Extract the (X, Y) coordinate from the center of the cell holding the provided text.  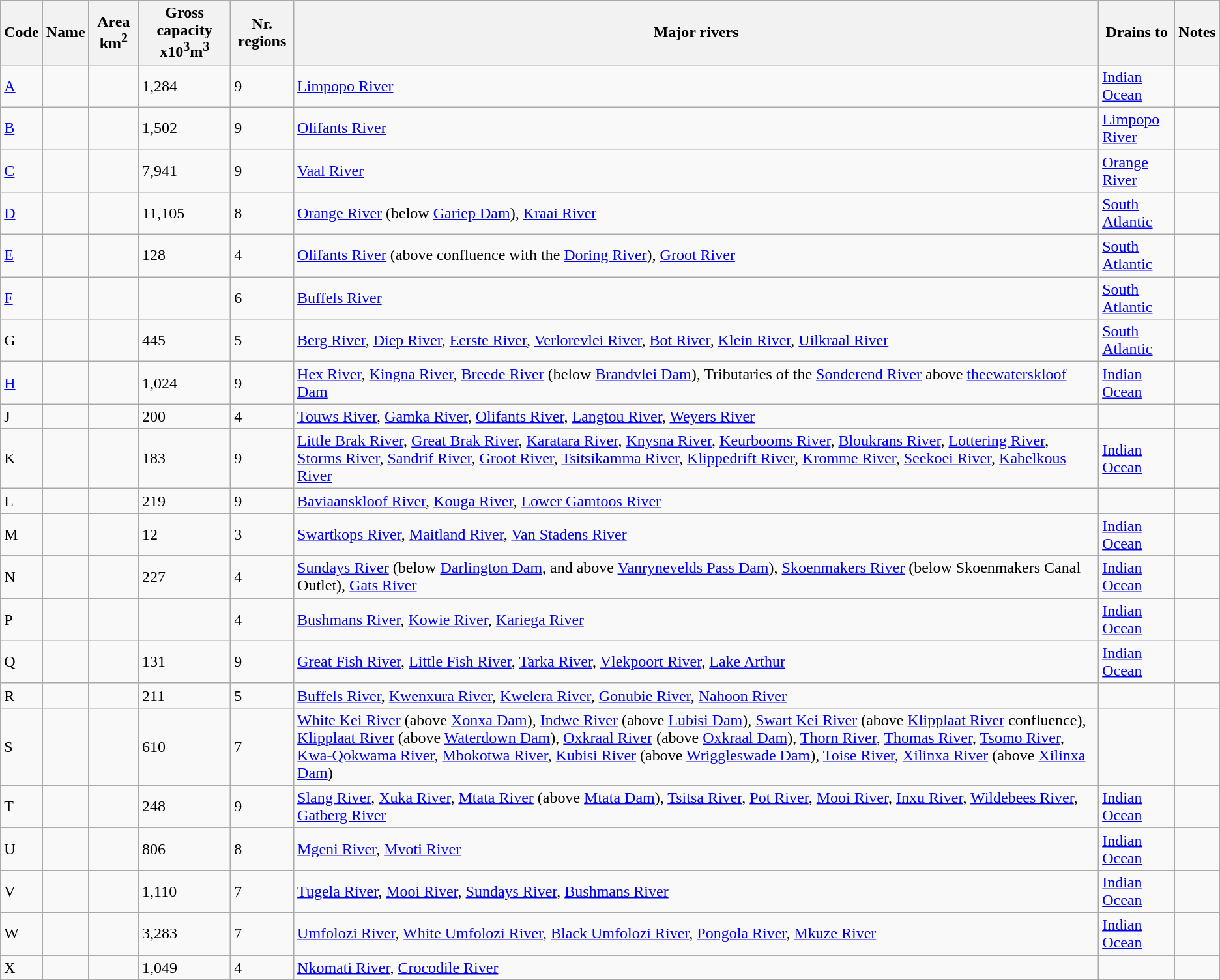
U (22, 848)
219 (184, 501)
211 (184, 695)
G (22, 340)
Sundays River (below Darlington Dam, and above Vanrynevelds Pass Dam), Skoenmakers River (below Skoenmakers Canal Outlet), Gats River (696, 577)
12 (184, 534)
T (22, 807)
610 (184, 747)
Great Fish River, Little Fish River, Tarka River, Vlekpoort River, Lake Arthur (696, 662)
Gross capacity x103m3 (184, 33)
Orange River (1137, 171)
Notes (1197, 33)
C (22, 171)
7,941 (184, 171)
Baviaanskloof River, Kouga River, Lower Gamtoos River (696, 501)
R (22, 695)
Name (65, 33)
Nkomati River, Crocodile River (696, 968)
3 (262, 534)
Umfolozi River, White Umfolozi River, Black Umfolozi River, Pongola River, Mkuze River (696, 934)
V (22, 891)
Drains to (1137, 33)
Bushmans River, Kowie River, Kariega River (696, 619)
N (22, 577)
131 (184, 662)
W (22, 934)
Mgeni River, Mvoti River (696, 848)
Major rivers (696, 33)
H (22, 383)
X (22, 968)
Tugela River, Mooi River, Sundays River, Bushmans River (696, 891)
248 (184, 807)
6 (262, 298)
806 (184, 848)
Hex River, Kingna River, Breede River (below Brandvlei Dam), Tributaries of the Sonderend River above theewaterskloof Dam (696, 383)
Q (22, 662)
1,024 (184, 383)
445 (184, 340)
S (22, 747)
P (22, 619)
1,049 (184, 968)
Swartkops River, Maitland River, Van Stadens River (696, 534)
Slang River, Xuka River, Mtata River (above Mtata Dam), Tsitsa River, Pot River, Mooi River, Inxu River, Wildebees River, Gatberg River (696, 807)
Nr. regions (262, 33)
Touws River, Gamka River, Olifants River, Langtou River, Weyers River (696, 416)
200 (184, 416)
1,284 (184, 86)
E (22, 255)
J (22, 416)
Buffels River (696, 298)
Buffels River, Kwenxura River, Kwelera River, Gonubie River, Nahoon River (696, 695)
K (22, 459)
M (22, 534)
1,502 (184, 128)
1,110 (184, 891)
Code (22, 33)
3,283 (184, 934)
Berg River, Diep River, Eerste River, Verlorevlei River, Bot River, Klein River, Uilkraal River (696, 340)
227 (184, 577)
Olifants River (above confluence with the Doring River), Groot River (696, 255)
Olifants River (696, 128)
Vaal River (696, 171)
Orange River (below Gariep Dam), Kraai River (696, 212)
Area km2 (113, 33)
F (22, 298)
L (22, 501)
128 (184, 255)
11,105 (184, 212)
B (22, 128)
183 (184, 459)
D (22, 212)
A (22, 86)
